Identify which cell holds the provided text, then report its (X, Y) central coordinate. 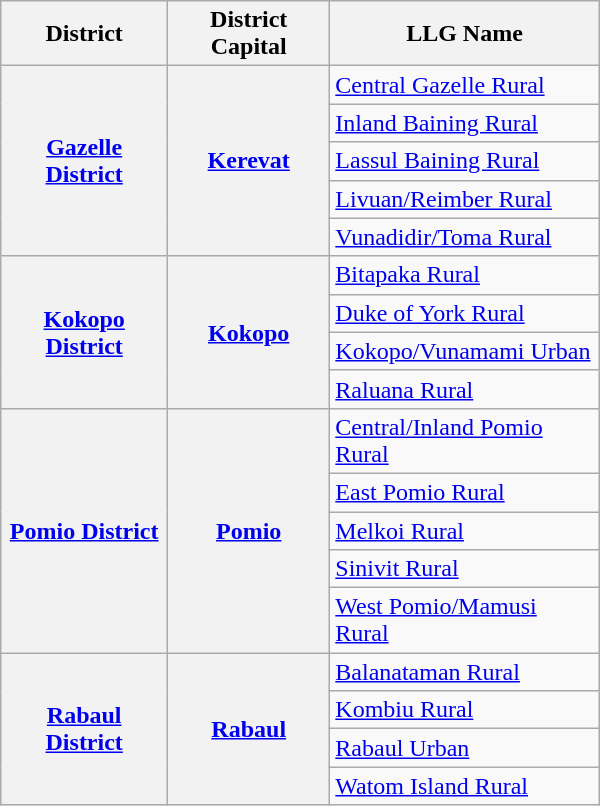
Kerevat (249, 161)
Kombiu Rural (464, 710)
Bitapaka Rural (464, 275)
Melkoi Rural (464, 531)
Kokopo/Vunamami Urban (464, 351)
Vunadidir/Toma Rural (464, 237)
Pomio District (84, 530)
Sinivit Rural (464, 569)
Balanataman Rural (464, 672)
Rabaul District (84, 729)
Rabaul (249, 729)
Central Gazelle Rural (464, 85)
Gazelle District (84, 161)
Rabaul Urban (464, 748)
LLG Name (464, 34)
Lassul Baining Rural (464, 161)
East Pomio Rural (464, 492)
Livuan/Reimber Rural (464, 199)
Duke of York Rural (464, 313)
Central/Inland Pomio Rural (464, 440)
Raluana Rural (464, 389)
Inland Baining Rural (464, 123)
Kokopo (249, 332)
District Capital (249, 34)
Pomio (249, 530)
District (84, 34)
West Pomio/Mamusi Rural (464, 620)
Kokopo District (84, 332)
Watom Island Rural (464, 786)
